Locate the cell with the specified text and output its (x, y) center coordinate. 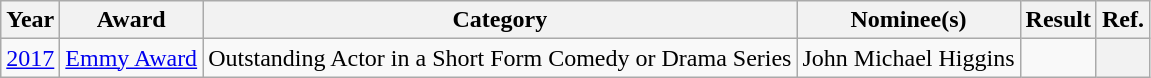
Category (500, 20)
Year (30, 20)
Ref. (1122, 20)
Outstanding Actor in a Short Form Comedy or Drama Series (500, 58)
Result (1058, 20)
Emmy Award (132, 58)
2017 (30, 58)
Award (132, 20)
Nominee(s) (908, 20)
John Michael Higgins (908, 58)
